Provide the (x, y) coordinate of the cell's center where the given text is located.  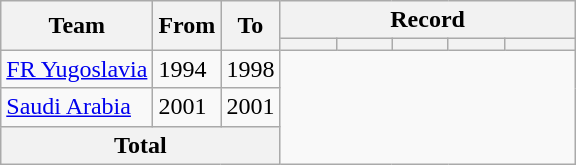
FR Yugoslavia (77, 69)
1994 (187, 69)
From (187, 26)
1998 (250, 69)
Record (428, 20)
Team (77, 26)
To (250, 26)
Total (140, 145)
Saudi Arabia (77, 107)
